Return (X, Y) of the center of cell containing provided text 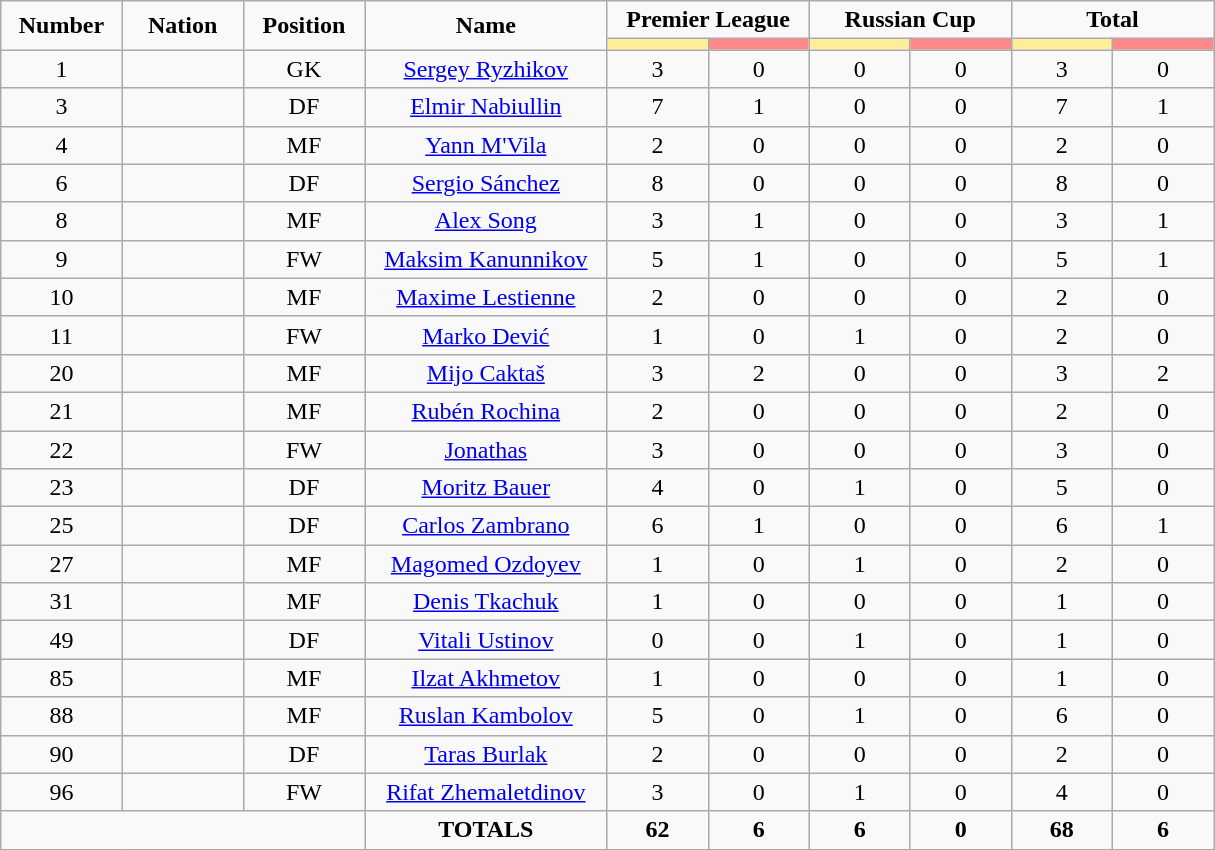
96 (62, 792)
Premier League (708, 20)
TOTALS (486, 830)
Jonathas (486, 449)
Elmir Nabiullin (486, 107)
Moritz Bauer (486, 488)
90 (62, 754)
Alex Song (486, 221)
Maxime Lestienne (486, 297)
Sergey Ryzhikov (486, 69)
Position (304, 26)
Nation (182, 26)
10 (62, 297)
31 (62, 602)
11 (62, 335)
GK (304, 69)
20 (62, 373)
Sergio Sánchez (486, 183)
68 (1062, 830)
Denis Tkachuk (486, 602)
21 (62, 411)
Ilzat Akhmetov (486, 678)
Number (62, 26)
Rubén Rochina (486, 411)
23 (62, 488)
88 (62, 716)
Taras Burlak (486, 754)
22 (62, 449)
Total (1112, 20)
27 (62, 564)
Maksim Kanunnikov (486, 259)
85 (62, 678)
Vitali Ustinov (486, 640)
25 (62, 526)
Russian Cup (910, 20)
62 (658, 830)
Magomed Ozdoyev (486, 564)
Ruslan Kambolov (486, 716)
49 (62, 640)
Rifat Zhemaletdinov (486, 792)
Marko Dević (486, 335)
9 (62, 259)
Carlos Zambrano (486, 526)
Mijo Caktaš (486, 373)
Yann M'Vila (486, 145)
Name (486, 26)
